Return (x, y) of the center of cell containing provided text 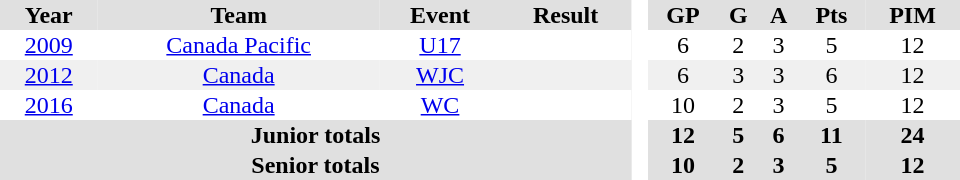
2012 (49, 75)
Pts (832, 15)
2009 (49, 45)
WJC (440, 75)
Year (49, 15)
WC (440, 105)
Canada Pacific (239, 45)
Result (566, 15)
G (738, 15)
U17 (440, 45)
Junior totals (316, 135)
2016 (49, 105)
PIM (912, 15)
GP (682, 15)
Senior totals (316, 165)
24 (912, 135)
Event (440, 15)
11 (832, 135)
A (778, 15)
Team (239, 15)
